Extract the (X, Y) coordinate from the center of the cell holding the provided text.  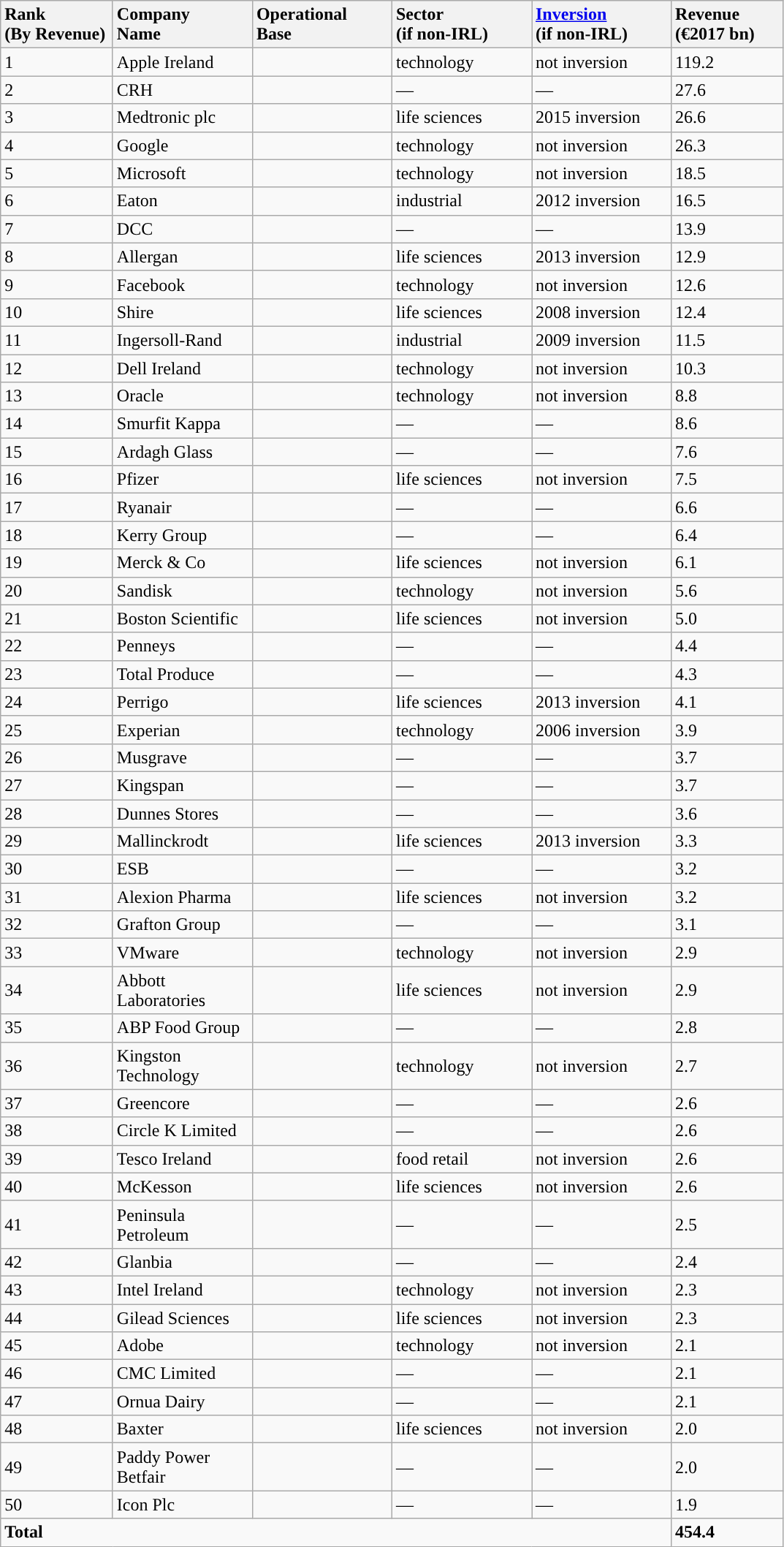
Revenue(€2017 bn) (728, 25)
6.6 (728, 507)
9 (57, 284)
30 (57, 869)
Eaton (183, 201)
1 (57, 62)
Total Produce (183, 674)
Kingston Technology (183, 1066)
27 (57, 785)
26 (57, 757)
Sandisk (183, 591)
3 (57, 118)
Mallinckrodt (183, 841)
Inversion (if non-IRL) (602, 25)
Total (336, 1532)
2012 inversion (602, 201)
10.3 (728, 368)
1.9 (728, 1505)
38 (57, 1131)
34 (57, 990)
13.9 (728, 229)
Glanbia (183, 1262)
32 (57, 925)
ESB (183, 869)
2.8 (728, 1028)
15 (57, 452)
3.3 (728, 841)
10 (57, 312)
Merck & Co (183, 563)
Shire (183, 312)
41 (57, 1224)
Smurfit Kappa (183, 424)
35 (57, 1028)
43 (57, 1290)
5.0 (728, 619)
12.6 (728, 284)
CMC Limited (183, 1374)
28 (57, 814)
29 (57, 841)
Sector(if non-IRL) (462, 25)
Baxter (183, 1429)
Dell Ireland (183, 368)
6.1 (728, 563)
ABP Food Group (183, 1028)
12.9 (728, 257)
2 (57, 90)
8.8 (728, 396)
454.4 (728, 1532)
Gilead Sciences (183, 1318)
Google (183, 145)
7 (57, 229)
DCC (183, 229)
45 (57, 1346)
Adobe (183, 1346)
31 (57, 897)
7.5 (728, 480)
47 (57, 1402)
CRH (183, 90)
Perrigo (183, 702)
50 (57, 1505)
26.6 (728, 118)
8.6 (728, 424)
McKesson (183, 1187)
Facebook (183, 284)
49 (57, 1467)
Microsoft (183, 173)
2008 inversion (602, 312)
21 (57, 619)
4 (57, 145)
2009 inversion (602, 340)
12.4 (728, 312)
Musgrave (183, 757)
12 (57, 368)
16 (57, 480)
5.6 (728, 591)
33 (57, 953)
Ingersoll-Rand (183, 340)
11.5 (728, 340)
13 (57, 396)
2015 inversion (602, 118)
Apple Ireland (183, 62)
3.1 (728, 925)
Peninsula Petroleum (183, 1224)
119.2 (728, 62)
40 (57, 1187)
Ardagh Glass (183, 452)
2.7 (728, 1066)
Icon Plc (183, 1505)
18.5 (728, 173)
Rank(By Revenue) (57, 25)
Oracle (183, 396)
Greencore (183, 1103)
46 (57, 1374)
20 (57, 591)
Kingspan (183, 785)
Ryanair (183, 507)
2.5 (728, 1224)
Grafton Group (183, 925)
Tesco Ireland (183, 1159)
6 (57, 201)
24 (57, 702)
17 (57, 507)
OperationalBase (321, 25)
7.6 (728, 452)
Allergan (183, 257)
23 (57, 674)
Medtronic plc (183, 118)
Penneys (183, 646)
Circle K Limited (183, 1131)
3.9 (728, 730)
19 (57, 563)
Dunnes Stores (183, 814)
39 (57, 1159)
8 (57, 257)
14 (57, 424)
22 (57, 646)
27.6 (728, 90)
25 (57, 730)
Boston Scientific (183, 619)
6.4 (728, 535)
26.3 (728, 145)
Kerry Group (183, 535)
42 (57, 1262)
2006 inversion (602, 730)
48 (57, 1429)
food retail (462, 1159)
18 (57, 535)
Experian (183, 730)
2.4 (728, 1262)
Paddy Power Betfair (183, 1467)
Intel Ireland (183, 1290)
CompanyName (183, 25)
37 (57, 1103)
4.3 (728, 674)
16.5 (728, 201)
VMware (183, 953)
11 (57, 340)
4.1 (728, 702)
Pfizer (183, 480)
Alexion Pharma (183, 897)
5 (57, 173)
3.6 (728, 814)
36 (57, 1066)
4.4 (728, 646)
44 (57, 1318)
Abbott Laboratories (183, 990)
Ornua Dairy (183, 1402)
